Output the [x, y] coordinate of the center of the cell containing the given text.  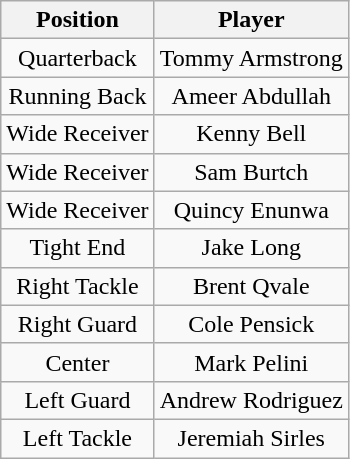
Running Back [78, 96]
Player [251, 20]
Quincy Enunwa [251, 210]
Sam Burtch [251, 172]
Position [78, 20]
Right Guard [78, 324]
Jake Long [251, 248]
Cole Pensick [251, 324]
Quarterback [78, 58]
Mark Pelini [251, 362]
Kenny Bell [251, 134]
Brent Qvale [251, 286]
Left Tackle [78, 438]
Left Guard [78, 400]
Center [78, 362]
Ameer Abdullah [251, 96]
Right Tackle [78, 286]
Andrew Rodriguez [251, 400]
Tommy Armstrong [251, 58]
Tight End [78, 248]
Jeremiah Sirles [251, 438]
